Extract the [x, y] coordinate from the center of the cell holding the provided text.  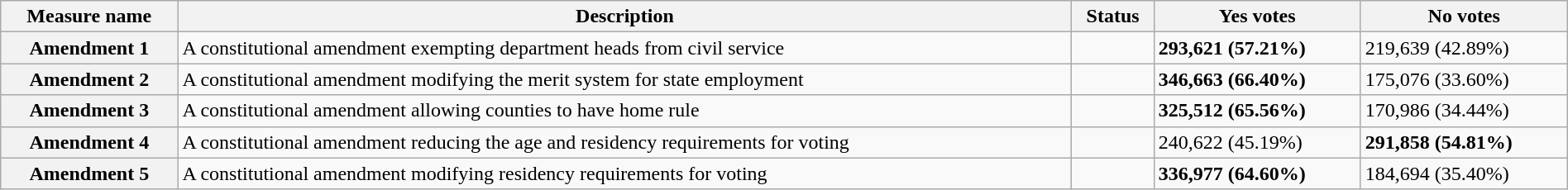
A constitutional amendment modifying the merit system for state employment [625, 79]
A constitutional amendment allowing counties to have home rule [625, 111]
184,694 (35.40%) [1464, 173]
Amendment 3 [89, 111]
A constitutional amendment exempting department heads from civil service [625, 48]
Description [625, 17]
Status [1113, 17]
Amendment 2 [89, 79]
346,663 (66.40%) [1257, 79]
Amendment 1 [89, 48]
175,076 (33.60%) [1464, 79]
A constitutional amendment modifying residency requirements for voting [625, 173]
Yes votes [1257, 17]
293,621 (57.21%) [1257, 48]
A constitutional amendment reducing the age and residency requirements for voting [625, 142]
Amendment 5 [89, 173]
Amendment 4 [89, 142]
325,512 (65.56%) [1257, 111]
No votes [1464, 17]
219,639 (42.89%) [1464, 48]
240,622 (45.19%) [1257, 142]
170,986 (34.44%) [1464, 111]
Measure name [89, 17]
336,977 (64.60%) [1257, 173]
291,858 (54.81%) [1464, 142]
